Return (X, Y) of the center of cell containing provided text 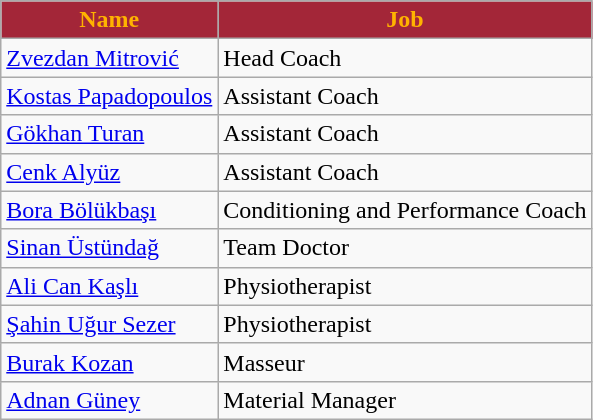
Name (110, 20)
Conditioning and Performance Coach (405, 210)
Burak Kozan (110, 362)
Material Manager (405, 400)
Sinan Üstündağ (110, 248)
Team Doctor (405, 248)
Zvezdan Mitrović (110, 58)
Adnan Güney (110, 400)
Cenk Alyüz (110, 172)
Job (405, 20)
Head Coach (405, 58)
Bora Bölükbaşı (110, 210)
Ali Can Kaşlı (110, 286)
Gökhan Turan (110, 134)
Şahin Uğur Sezer (110, 324)
Kostas Papadopoulos (110, 96)
Masseur (405, 362)
